Find where the given text appears and provide that cell's center as (x, y) coordinate. 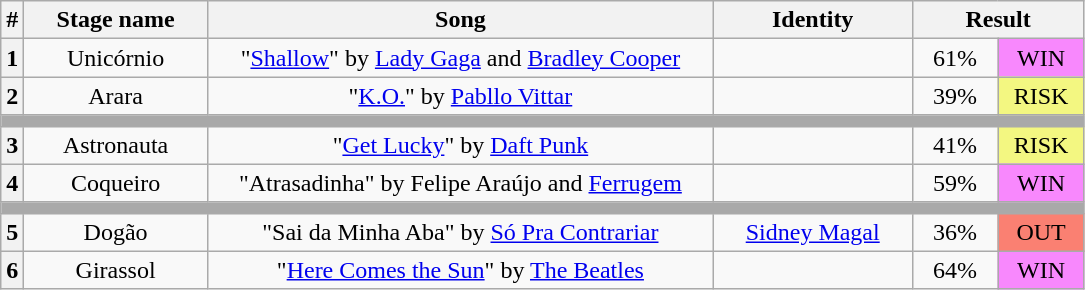
Arara (116, 96)
Sidney Magal (812, 232)
Identity (812, 20)
"K.O." by Pabllo Vittar (460, 96)
2 (12, 96)
39% (955, 96)
64% (955, 270)
"Shallow" by Lady Gaga and Bradley Cooper (460, 58)
36% (955, 232)
Song (460, 20)
41% (955, 145)
Coqueiro (116, 183)
"Sai da Minha Aba" by Só Pra Contrariar (460, 232)
5 (12, 232)
"Get Lucky" by Daft Punk (460, 145)
"Here Comes the Sun" by The Beatles (460, 270)
61% (955, 58)
Result (998, 20)
# (12, 20)
Girassol (116, 270)
Stage name (116, 20)
1 (12, 58)
59% (955, 183)
OUT (1041, 232)
Unicórnio (116, 58)
"Atrasadinha" by Felipe Araújo and Ferrugem (460, 183)
Dogão (116, 232)
6 (12, 270)
4 (12, 183)
Astronauta (116, 145)
3 (12, 145)
